Return (X, Y) of the center of cell containing provided text 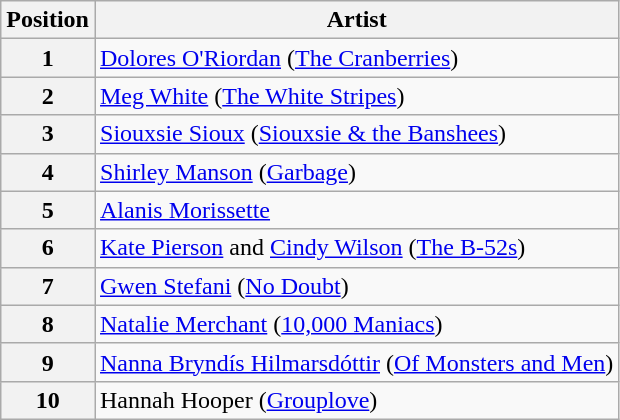
4 (48, 172)
Gwen Stefani (No Doubt) (356, 286)
Siouxsie Sioux (Siouxsie & the Banshees) (356, 134)
Natalie Merchant (10,000 Maniacs) (356, 324)
Meg White (The White Stripes) (356, 96)
2 (48, 96)
8 (48, 324)
Dolores O'Riordan (The Cranberries) (356, 58)
3 (48, 134)
1 (48, 58)
Artist (356, 20)
6 (48, 248)
Shirley Manson (Garbage) (356, 172)
10 (48, 400)
Alanis Morissette (356, 210)
Hannah Hooper (Grouplove) (356, 400)
9 (48, 362)
5 (48, 210)
7 (48, 286)
Position (48, 20)
Nanna Bryndís Hilmarsdóttir (Of Monsters and Men) (356, 362)
Kate Pierson and Cindy Wilson (The B-52s) (356, 248)
